Capture the cell that displays the provided text and extract its [x, y] central coordinate. 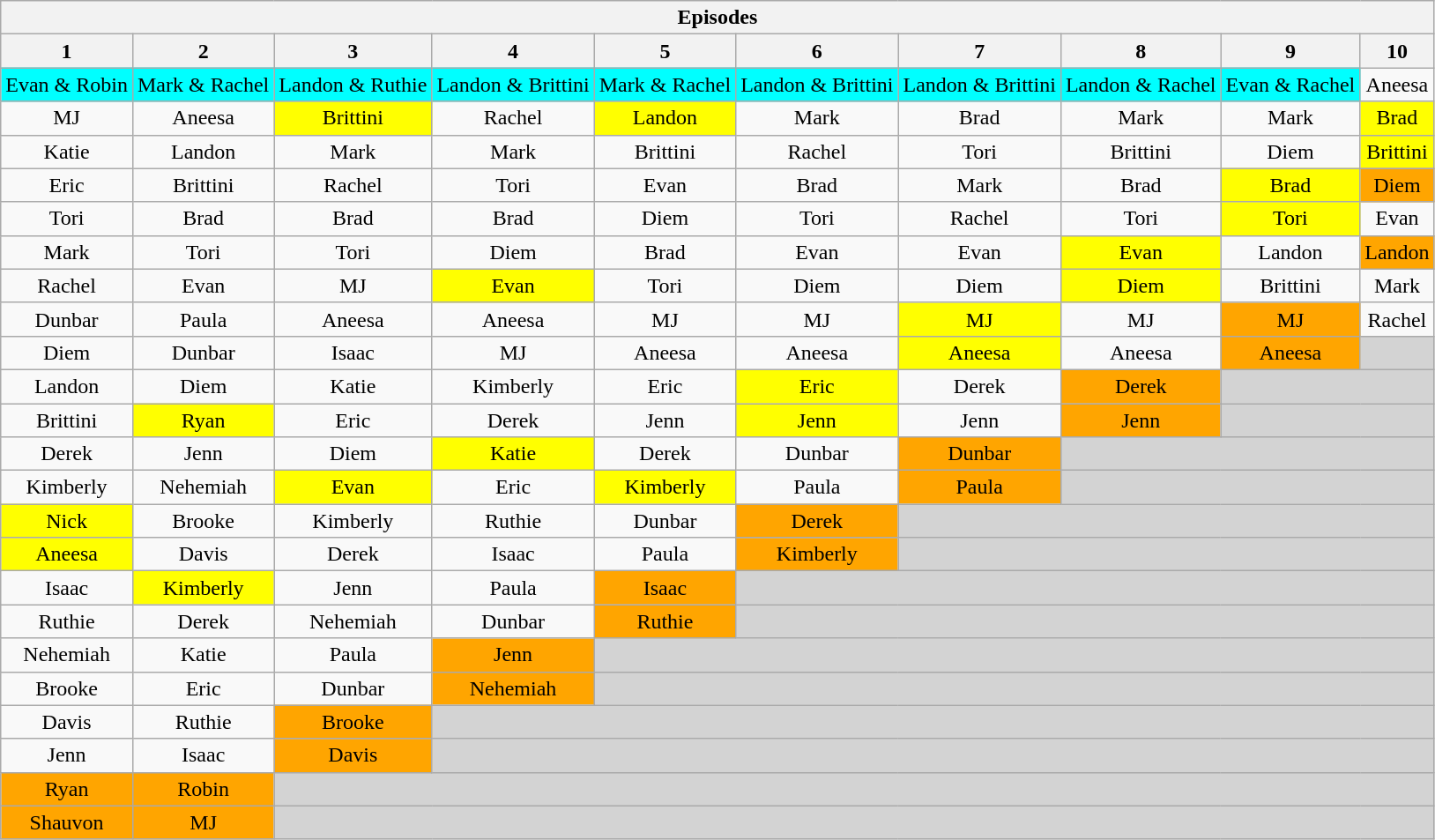
Landon & Ruthie [353, 85]
Robin [203, 789]
Episodes [717, 18]
2 [203, 51]
3 [353, 51]
Landon & Rachel [1141, 85]
Evan & Rachel [1290, 85]
10 [1397, 51]
6 [817, 51]
Nick [67, 521]
9 [1290, 51]
1 [67, 51]
Evan & Robin [67, 85]
4 [513, 51]
7 [979, 51]
8 [1141, 51]
Shauvon [67, 822]
5 [665, 51]
